Detect which cell encompasses the target text, then output its [X, Y] center coordinate. 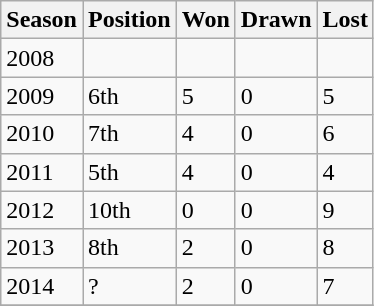
2010 [42, 134]
2012 [42, 210]
9 [345, 210]
Position [129, 20]
Season [42, 20]
8th [129, 248]
7 [345, 286]
2008 [42, 58]
10th [129, 210]
Lost [345, 20]
6 [345, 134]
7th [129, 134]
2009 [42, 96]
Drawn [276, 20]
2011 [42, 172]
2013 [42, 248]
5th [129, 172]
? [129, 286]
6th [129, 96]
2014 [42, 286]
8 [345, 248]
Won [206, 20]
